Search for the cell housing the specified text and yield its (X, Y) center coordinate. 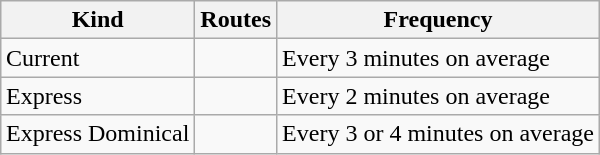
Current (97, 58)
Every 3 or 4 minutes on average (438, 134)
Routes (236, 20)
Kind (97, 20)
Express Dominical (97, 134)
Every 3 minutes on average (438, 58)
Frequency (438, 20)
Express (97, 96)
Every 2 minutes on average (438, 96)
